Pinpoint the cell where the given text exists, returning its [X, Y] midpoint coordinate. 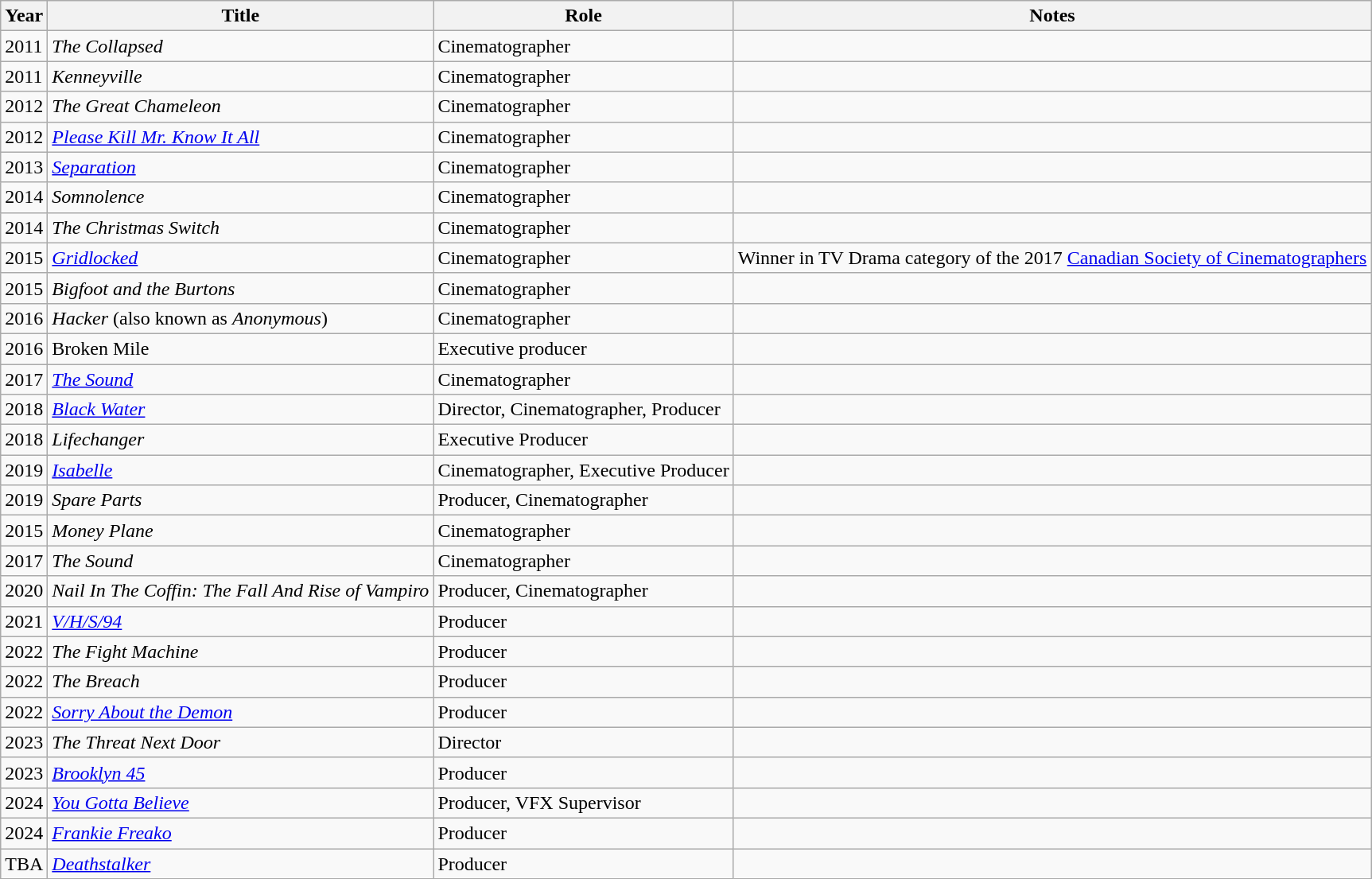
Notes [1052, 16]
You Gotta Believe [240, 803]
Sorry About the Demon [240, 712]
Producer, VFX Supervisor [584, 803]
Director [584, 742]
The Breach [240, 682]
Title [240, 16]
Black Water [240, 410]
The Collapsed [240, 46]
Frankie Freako [240, 833]
Somnolence [240, 197]
Separation [240, 167]
Deathstalker [240, 863]
Money Plane [240, 531]
Hacker (also known as Anonymous) [240, 318]
Role [584, 16]
The Threat Next Door [240, 742]
The Great Chameleon [240, 107]
Gridlocked [240, 258]
Nail In The Coffin: The Fall And Rise of Vampiro [240, 591]
Executive producer [584, 348]
TBA [24, 863]
Lifechanger [240, 440]
V/H/S/94 [240, 621]
The Christmas Switch [240, 228]
2013 [24, 167]
The Fight Machine [240, 651]
Bigfoot and the Burtons [240, 288]
Brooklyn 45 [240, 772]
Broken Mile [240, 348]
Winner in TV Drama category of the 2017 Canadian Society of Cinematographers [1052, 258]
Year [24, 16]
Spare Parts [240, 500]
Please Kill Mr. Know It All [240, 137]
2021 [24, 621]
Kenneyville [240, 76]
Cinematographer, Executive Producer [584, 470]
Director, Cinematographer, Producer [584, 410]
Executive Producer [584, 440]
2020 [24, 591]
Isabelle [240, 470]
